Locate the cell with the specified text and output its [X, Y] center coordinate. 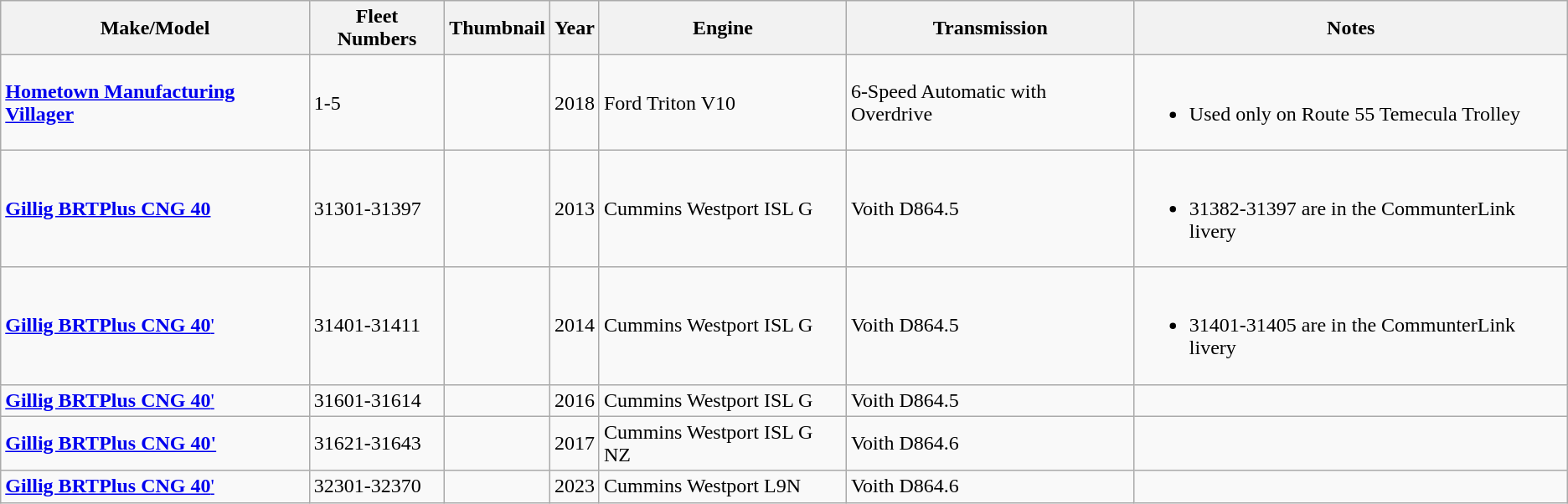
2016 [575, 400]
31401-31411 [377, 326]
Year [575, 28]
2014 [575, 326]
31401-31405 are in the CommunterLink livery [1350, 326]
Ford Triton V10 [722, 102]
Fleet Numbers [377, 28]
2018 [575, 102]
Used only on Route 55 Temecula Trolley [1350, 102]
Notes [1350, 28]
31382-31397 are in the CommunterLink livery [1350, 208]
2023 [575, 486]
Hometown Manufacturing Villager [156, 102]
Cummins Westport ISL G NZ [722, 444]
Thumbnail [498, 28]
32301-32370 [377, 486]
Transmission [990, 28]
Cummins Westport L9N [722, 486]
Gillig BRTPlus CNG 40 [156, 208]
31601-31614 [377, 400]
6-Speed Automatic with Overdrive [990, 102]
Engine [722, 28]
31301-31397 [377, 208]
2013 [575, 208]
1-5 [377, 102]
31621-31643 [377, 444]
Make/Model [156, 28]
2017 [575, 444]
